Extract the [X, Y] coordinate from the center of the cell holding the provided text.  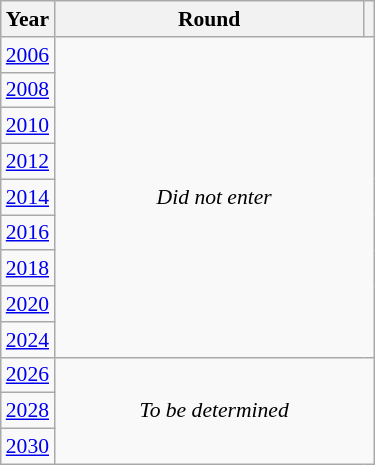
2030 [28, 447]
Year [28, 19]
2012 [28, 162]
Did not enter [214, 198]
2024 [28, 340]
2008 [28, 90]
2028 [28, 411]
2014 [28, 197]
2018 [28, 269]
2020 [28, 304]
Round [209, 19]
2026 [28, 375]
2006 [28, 55]
2010 [28, 126]
To be determined [214, 410]
2016 [28, 233]
